Extract the [X, Y] coordinate from the center of the cell holding the provided text.  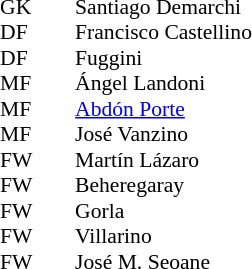
Ángel Landoni [164, 83]
Francisco Castellino [164, 33]
Gorla [164, 211]
Fuggini [164, 58]
José Vanzino [164, 135]
Martín Lázaro [164, 160]
Beheregaray [164, 185]
Abdón Porte [164, 109]
Villarino [164, 237]
